Detect which cell encompasses the target text, then output its [X, Y] center coordinate. 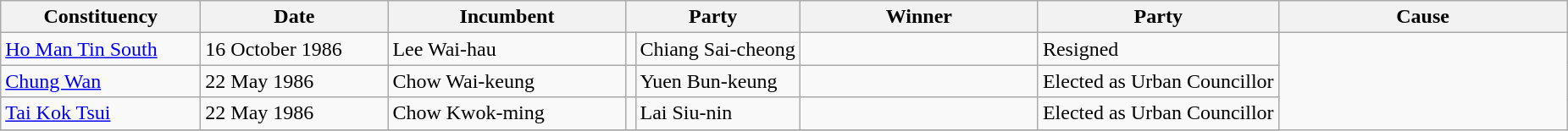
Lee Wai-hau [507, 49]
Resigned [1158, 49]
Lai Siu-nin [718, 113]
Tai Kok Tsui [101, 113]
Cause [1423, 17]
Chiang Sai-cheong [718, 49]
Ho Man Tin South [101, 49]
Constituency [101, 17]
Yuen Bun-keung [718, 81]
Winner [918, 17]
16 October 1986 [295, 49]
Chung Wan [101, 81]
Incumbent [507, 17]
Date [295, 17]
Chow Kwok-ming [507, 113]
Chow Wai-keung [507, 81]
